Output the (X, Y) coordinate of the center of the cell containing the given text.  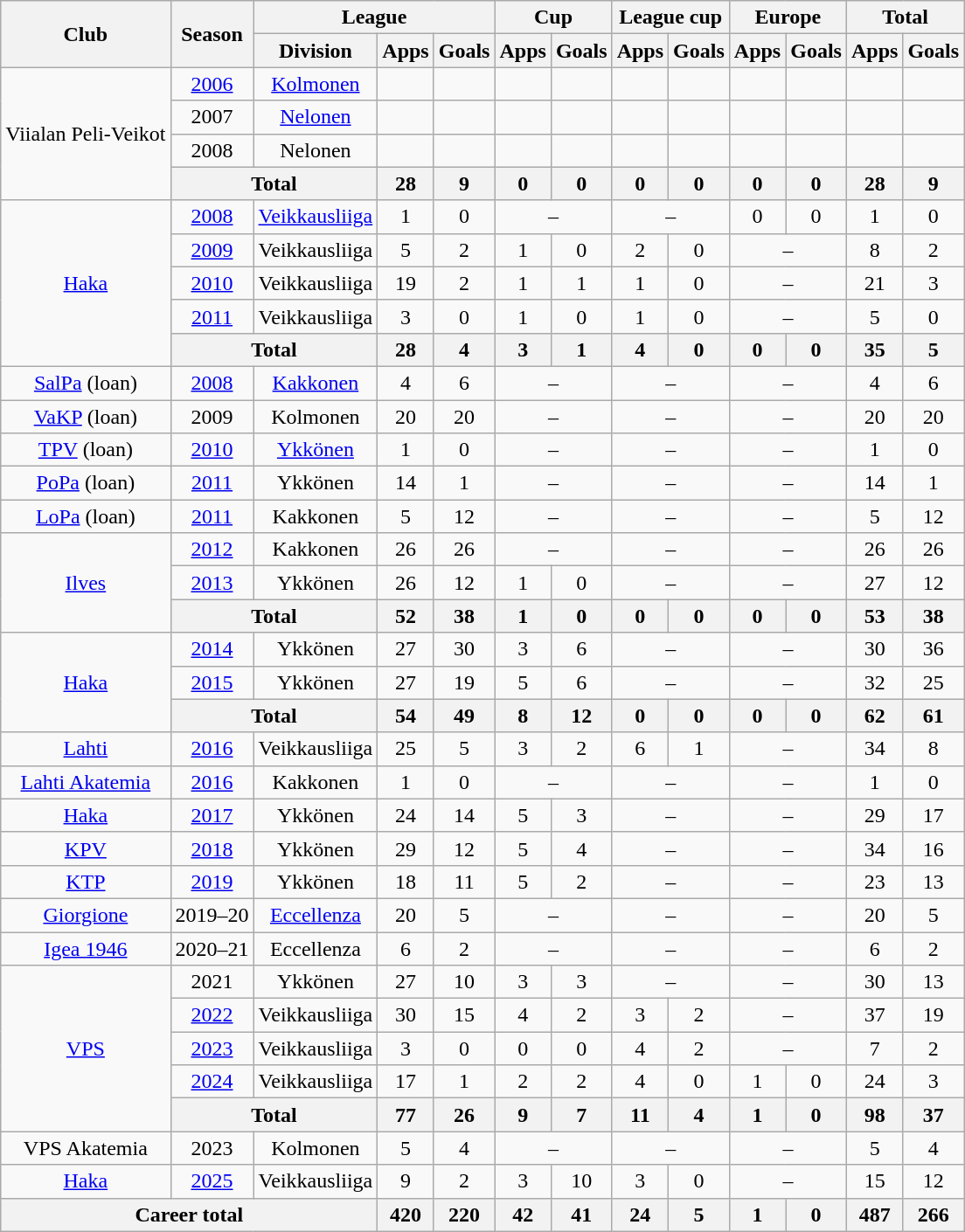
Viialan Peli-Veikot (86, 134)
32 (874, 682)
2019 (212, 882)
18 (406, 882)
2014 (212, 649)
VPS Akatemia (86, 1148)
PoPa (loan) (86, 483)
2019–20 (212, 915)
21 (874, 283)
42 (523, 1215)
2025 (212, 1181)
KTP (86, 882)
420 (406, 1215)
2021 (212, 982)
Division (316, 51)
487 (874, 1215)
62 (874, 716)
2024 (212, 1082)
2013 (212, 583)
35 (874, 350)
League cup (670, 17)
League (374, 17)
2006 (212, 84)
49 (464, 716)
Igea 1946 (86, 948)
23 (874, 882)
2022 (212, 1015)
VPS (86, 1049)
VaKP (loan) (86, 417)
266 (934, 1215)
2007 (212, 117)
2020–21 (212, 948)
16 (934, 848)
Season (212, 34)
2012 (212, 550)
Cup (553, 17)
52 (406, 616)
Giorgione (86, 915)
Lahti Akatemia (86, 782)
2018 (212, 848)
TPV (loan) (86, 450)
2015 (212, 682)
KPV (86, 848)
54 (406, 716)
Ilves (86, 583)
Career total (189, 1215)
2017 (212, 815)
36 (934, 649)
220 (464, 1215)
Lahti (86, 749)
98 (874, 1115)
77 (406, 1115)
LoPa (loan) (86, 516)
SalPa (loan) (86, 383)
53 (874, 616)
41 (581, 1215)
Europe (788, 17)
Club (86, 34)
61 (934, 716)
